Search for the cell housing the specified text and yield its (X, Y) center coordinate. 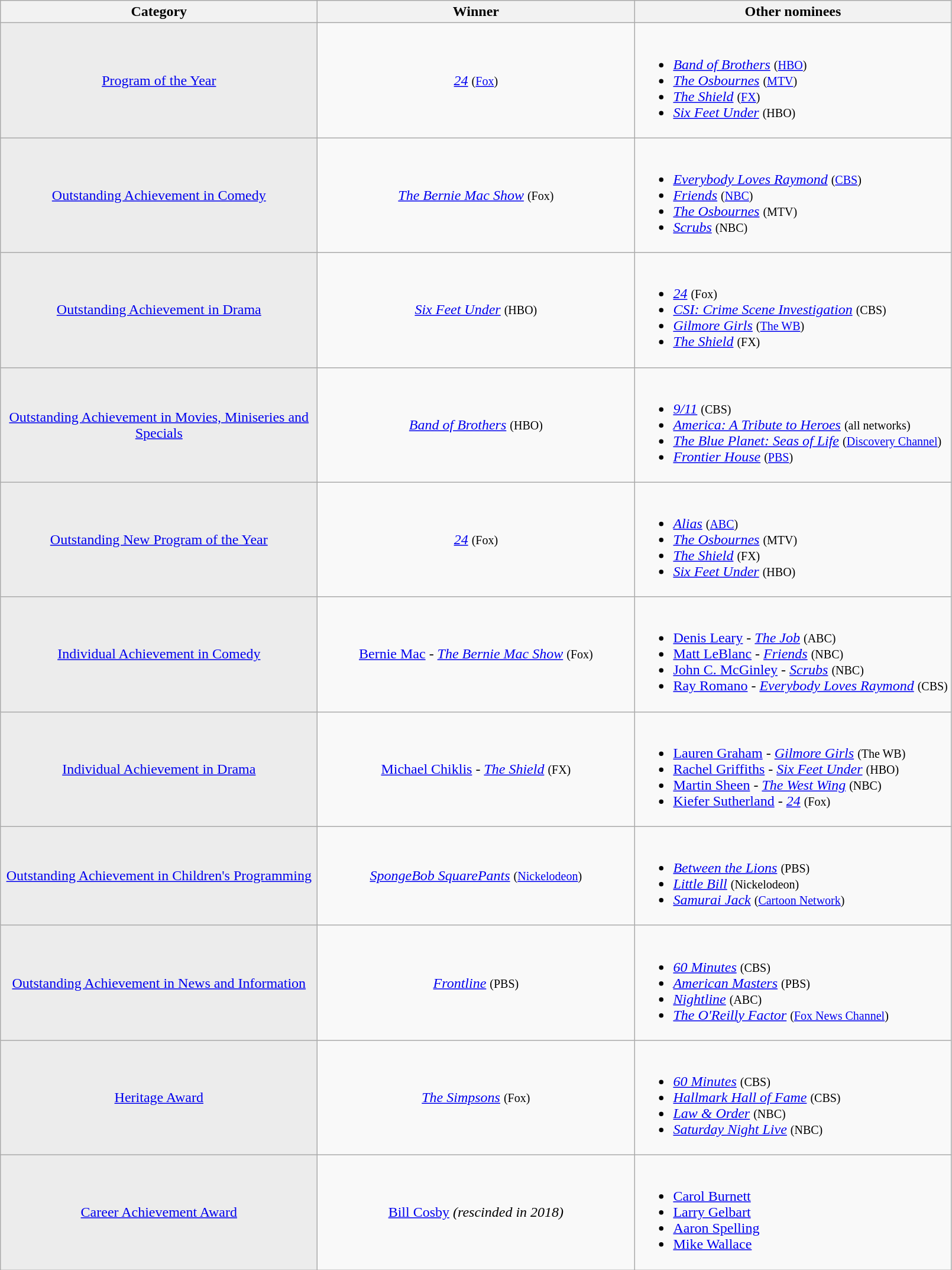
Outstanding Achievement in News and Information (159, 983)
24 (Fox)CSI: Crime Scene Investigation (CBS)Gilmore Girls (The WB)The Shield (FX) (793, 310)
Program of the Year (159, 80)
Winner (476, 12)
Other nominees (793, 12)
Bill Cosby (rescinded in 2018) (476, 1212)
Category (159, 12)
The Bernie Mac Show (Fox) (476, 195)
Lauren Graham - Gilmore Girls (The WB)Rachel Griffiths - Six Feet Under (HBO)Martin Sheen - The West Wing (NBC)Kiefer Sutherland - 24 (Fox) (793, 769)
Outstanding Achievement in Drama (159, 310)
Individual Achievement in Drama (159, 769)
Denis Leary - The Job (ABC)Matt LeBlanc - Friends (NBC)John C. McGinley - Scrubs (NBC)Ray Romano - Everybody Loves Raymond (CBS) (793, 654)
Six Feet Under (HBO) (476, 310)
Individual Achievement in Comedy (159, 654)
SpongeBob SquarePants (Nickelodeon) (476, 875)
Michael Chiklis - The Shield (FX) (476, 769)
9/11 (CBS)America: A Tribute to Heroes (all networks)The Blue Planet: Seas of Life (Discovery Channel)Frontier House (PBS) (793, 425)
Outstanding Achievement in Movies, Miniseries and Specials (159, 425)
60 Minutes (CBS)American Masters (PBS)Nightline (ABC)The O'Reilly Factor (Fox News Channel) (793, 983)
Bernie Mac - The Bernie Mac Show (Fox) (476, 654)
Band of Brothers (HBO) (476, 425)
Outstanding Achievement in Children's Programming (159, 875)
60 Minutes (CBS)Hallmark Hall of Fame (CBS)Law & Order (NBC)Saturday Night Live (NBC) (793, 1097)
Career Achievement Award (159, 1212)
Outstanding Achievement in Comedy (159, 195)
Outstanding New Program of the Year (159, 539)
Frontline (PBS) (476, 983)
Band of Brothers (HBO)The Osbournes (MTV)The Shield (FX)Six Feet Under (HBO) (793, 80)
Between the Lions (PBS)Little Bill (Nickelodeon)Samurai Jack (Cartoon Network) (793, 875)
Everybody Loves Raymond (CBS)Friends (NBC)The Osbournes (MTV)Scrubs (NBC) (793, 195)
Heritage Award (159, 1097)
Carol BurnettLarry GelbartAaron SpellingMike Wallace (793, 1212)
Alias (ABC)The Osbournes (MTV)The Shield (FX)Six Feet Under (HBO) (793, 539)
The Simpsons (Fox) (476, 1097)
